Pinpoint the cell where the given text exists, returning its (X, Y) midpoint coordinate. 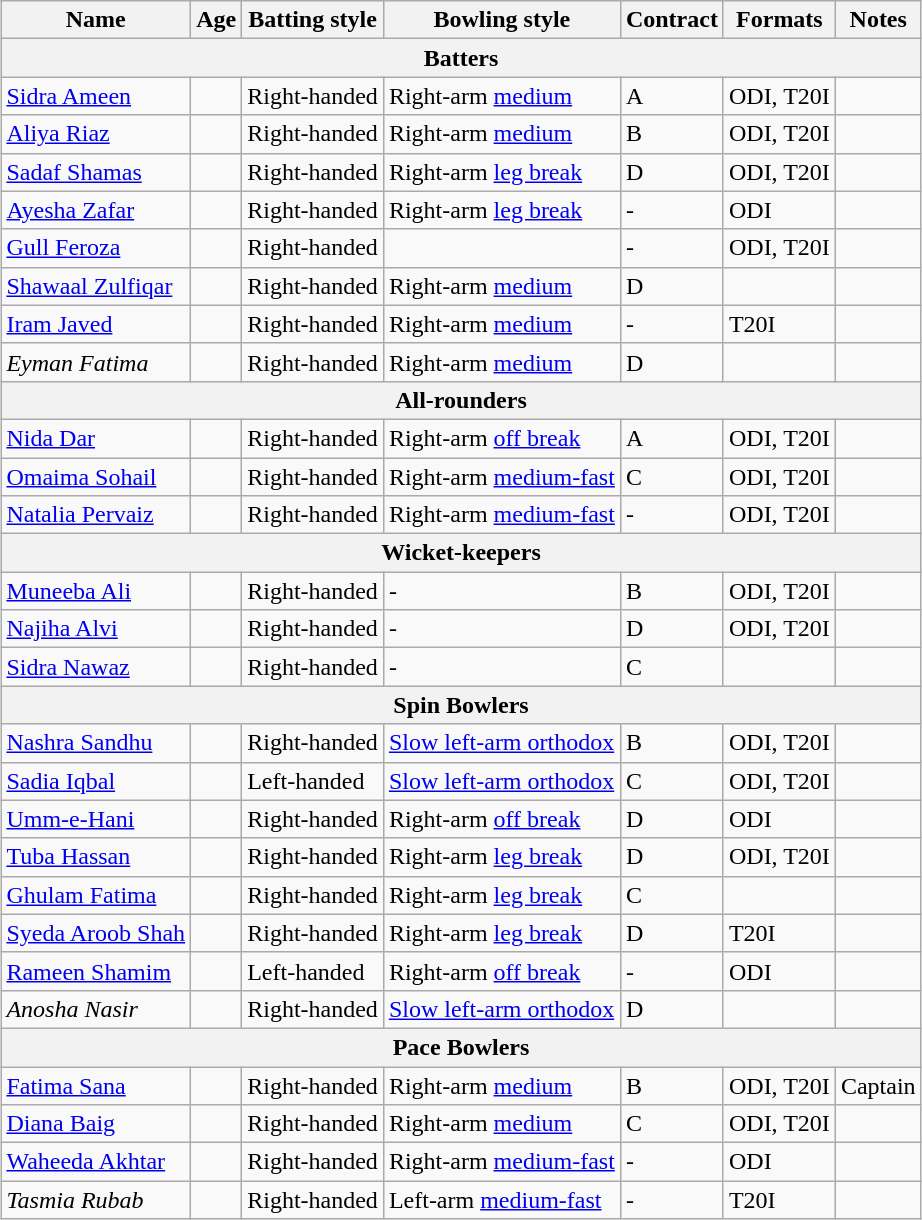
Sidra Ameen (96, 96)
Nashra Sandhu (96, 743)
Captain (878, 1085)
Sadia Iqbal (96, 781)
Contract (672, 20)
Diana Baig (96, 1124)
Nida Dar (96, 438)
Sidra Nawaz (96, 667)
Formats (779, 20)
Tasmia Rubab (96, 1200)
Shawaal Zulfiqar (96, 286)
Najiha Alvi (96, 629)
Umm-e-Hani (96, 819)
Fatima Sana (96, 1085)
All-rounders (461, 400)
Sadaf Shamas (96, 172)
Natalia Pervaiz (96, 515)
Pace Bowlers (461, 1047)
Notes (878, 20)
Eyman Fatima (96, 362)
Bowling style (502, 20)
Left-arm medium-fast (502, 1200)
Ghulam Fatima (96, 895)
Syeda Aroob Shah (96, 933)
Rameen Shamim (96, 971)
Iram Javed (96, 324)
Tuba Hassan (96, 857)
Waheeda Akhtar (96, 1162)
Wicket-keepers (461, 553)
Gull Feroza (96, 248)
Ayesha Zafar (96, 210)
Aliya Riaz (96, 134)
Age (216, 20)
Anosha Nasir (96, 1009)
Batters (461, 58)
Name (96, 20)
Omaima Sohail (96, 477)
Spin Bowlers (461, 705)
Batting style (313, 20)
Muneeba Ali (96, 591)
